Capture the cell that displays the provided text and extract its (X, Y) central coordinate. 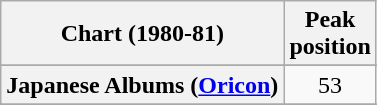
Japanese Albums (Oricon) (142, 85)
Chart (1980-81) (142, 34)
Peakposition (330, 34)
53 (330, 85)
